From the cell containing the given text, extract its center point as (X, Y) coordinate. 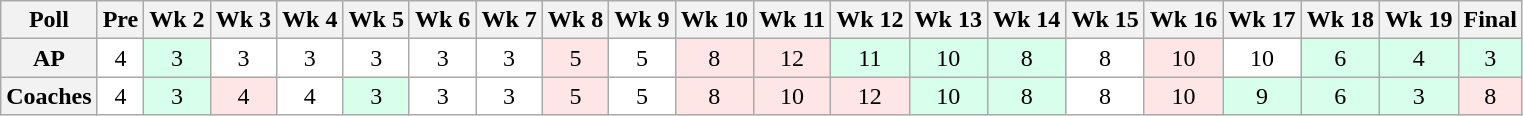
Wk 17 (1262, 20)
Wk 10 (714, 20)
Wk 4 (310, 20)
Wk 7 (509, 20)
Wk 12 (870, 20)
Wk 11 (792, 20)
Poll (49, 20)
Wk 14 (1026, 20)
9 (1262, 96)
Wk 8 (575, 20)
Wk 6 (442, 20)
Wk 15 (1105, 20)
Wk 9 (642, 20)
Wk 13 (948, 20)
Final (1490, 20)
Wk 19 (1419, 20)
Coaches (49, 96)
Pre (120, 20)
Wk 3 (243, 20)
Wk 16 (1183, 20)
Wk 5 (376, 20)
Wk 18 (1340, 20)
AP (49, 58)
11 (870, 58)
Wk 2 (177, 20)
